Extract the [X, Y] coordinate from the center of the cell holding the provided text.  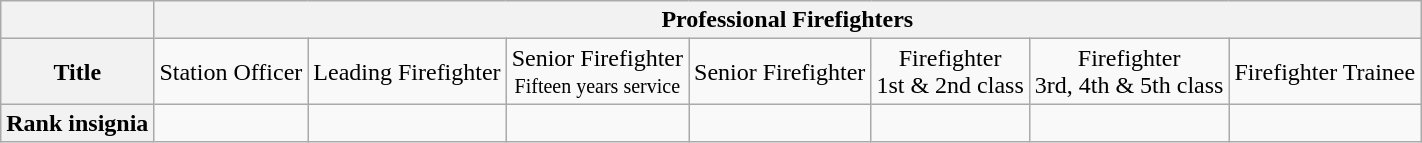
Station Officer [231, 72]
Leading Firefighter [407, 72]
Rank insignia [78, 123]
Firefighter Trainee [1325, 72]
Title [78, 72]
Senior Firefighter [779, 72]
Firefighter 3rd, 4th & 5th class [1129, 72]
Firefighter 1st & 2nd class [950, 72]
Professional Firefighters [788, 20]
Senior FirefighterFifteen years service [597, 72]
